Identify which cell holds the provided text, then report its [X, Y] central coordinate. 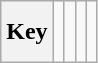
Key [27, 32]
